Capture the cell that displays the provided text and extract its [X, Y] central coordinate. 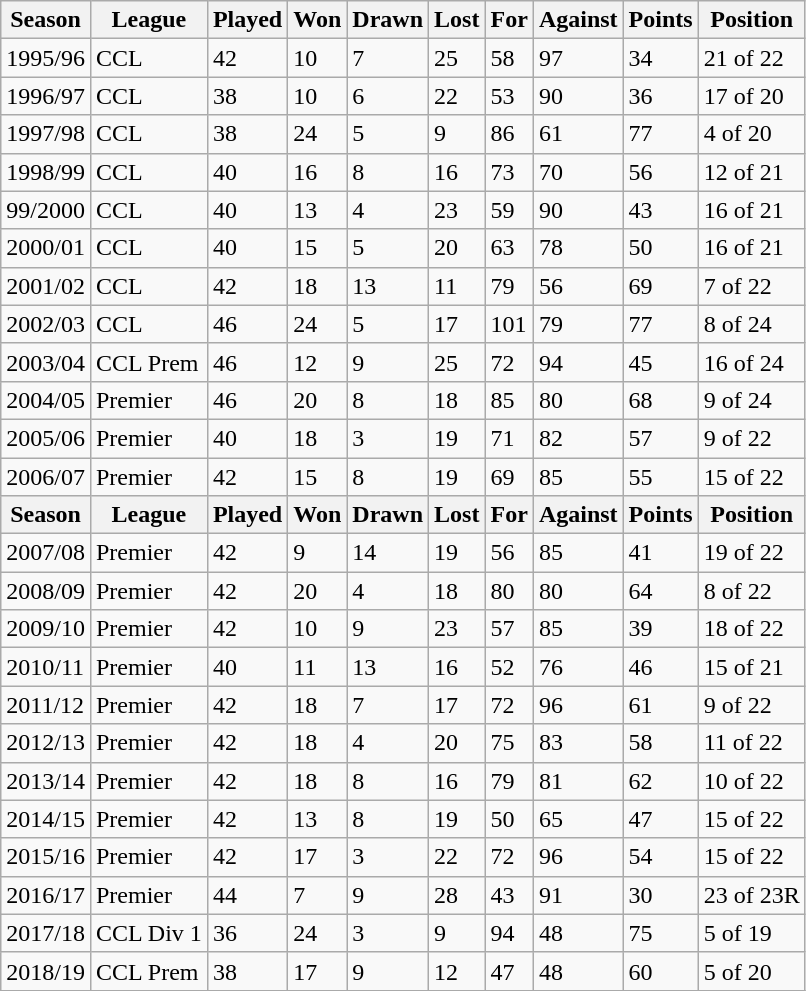
83 [578, 743]
59 [509, 210]
1997/98 [46, 134]
2012/13 [46, 743]
97 [578, 58]
2009/10 [46, 629]
2002/03 [46, 324]
53 [509, 96]
23 of 23R [752, 895]
2008/09 [46, 591]
81 [578, 781]
2017/18 [46, 933]
76 [578, 667]
60 [660, 971]
14 [388, 553]
65 [578, 819]
2015/16 [46, 857]
2001/02 [46, 286]
12 of 21 [752, 172]
2006/07 [46, 477]
8 of 22 [752, 591]
8 of 24 [752, 324]
7 of 22 [752, 286]
2004/05 [46, 400]
99/2000 [46, 210]
6 [388, 96]
55 [660, 477]
54 [660, 857]
2003/04 [46, 362]
1998/99 [46, 172]
4 of 20 [752, 134]
2007/08 [46, 553]
70 [578, 172]
64 [660, 591]
91 [578, 895]
39 [660, 629]
2000/01 [46, 248]
2014/15 [46, 819]
CCL Div 1 [148, 933]
73 [509, 172]
21 of 22 [752, 58]
5 of 19 [752, 933]
82 [578, 438]
2018/19 [46, 971]
1996/97 [46, 96]
2011/12 [46, 705]
63 [509, 248]
45 [660, 362]
1995/96 [46, 58]
28 [457, 895]
18 of 22 [752, 629]
10 of 22 [752, 781]
19 of 22 [752, 553]
2013/14 [46, 781]
30 [660, 895]
11 of 22 [752, 743]
9 of 24 [752, 400]
34 [660, 58]
71 [509, 438]
2010/11 [46, 667]
101 [509, 324]
17 of 20 [752, 96]
16 of 24 [752, 362]
86 [509, 134]
2016/17 [46, 895]
44 [247, 895]
5 of 20 [752, 971]
68 [660, 400]
52 [509, 667]
15 of 21 [752, 667]
41 [660, 553]
2005/06 [46, 438]
78 [578, 248]
62 [660, 781]
